Pinpoint the cell where the given text exists, returning its (x, y) midpoint coordinate. 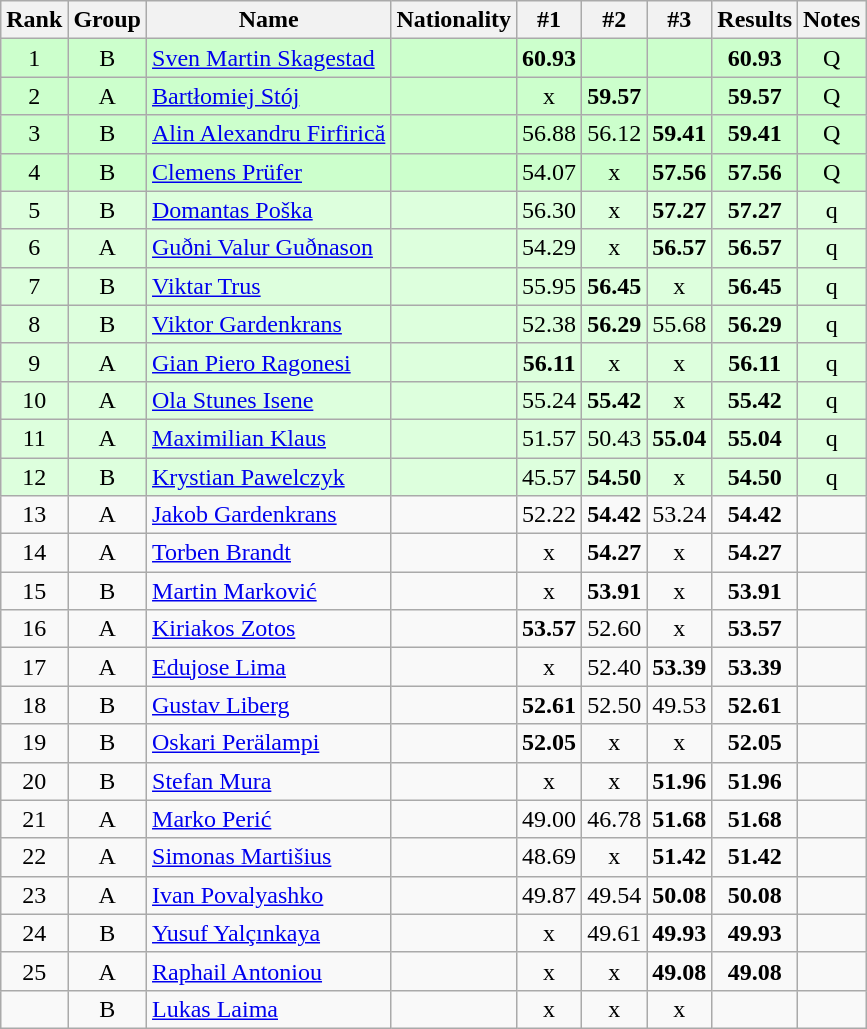
13 (34, 515)
9 (34, 362)
Nationality (454, 20)
46.78 (614, 819)
52.22 (550, 515)
24 (34, 933)
Domantas Poška (269, 210)
Alin Alexandru Firfirică (269, 134)
Simonas Martišius (269, 857)
Name (269, 20)
54.29 (550, 248)
5 (34, 210)
2 (34, 96)
10 (34, 400)
Oskari Perälampi (269, 743)
11 (34, 438)
54.07 (550, 172)
50.43 (614, 438)
Torben Brandt (269, 553)
16 (34, 629)
Viktor Gardenkrans (269, 324)
Viktar Trus (269, 286)
49.87 (550, 895)
Rank (34, 20)
#1 (550, 20)
52.60 (614, 629)
56.30 (550, 210)
Notes (832, 20)
3 (34, 134)
52.40 (614, 667)
21 (34, 819)
Kiriakos Zotos (269, 629)
49.53 (680, 705)
56.88 (550, 134)
Jakob Gardenkrans (269, 515)
Guðni Valur Guðnason (269, 248)
48.69 (550, 857)
Gian Piero Ragonesi (269, 362)
45.57 (550, 477)
6 (34, 248)
Ivan Povalyashko (269, 895)
53.24 (680, 515)
Clemens Prüfer (269, 172)
49.54 (614, 895)
17 (34, 667)
56.12 (614, 134)
52.38 (550, 324)
#3 (680, 20)
7 (34, 286)
18 (34, 705)
Edujose Lima (269, 667)
55.95 (550, 286)
55.68 (680, 324)
Group (108, 20)
Raphail Antoniou (269, 971)
22 (34, 857)
55.24 (550, 400)
51.57 (550, 438)
23 (34, 895)
14 (34, 553)
Lukas Laima (269, 1009)
Yusuf Yalçınkaya (269, 933)
15 (34, 591)
Marko Perić (269, 819)
Gustav Liberg (269, 705)
Results (755, 20)
4 (34, 172)
52.50 (614, 705)
49.61 (614, 933)
49.00 (550, 819)
#2 (614, 20)
20 (34, 781)
19 (34, 743)
25 (34, 971)
Bartłomiej Stój (269, 96)
Krystian Pawelczyk (269, 477)
1 (34, 58)
Sven Martin Skagestad (269, 58)
Ola Stunes Isene (269, 400)
Maximilian Klaus (269, 438)
12 (34, 477)
Stefan Mura (269, 781)
8 (34, 324)
Martin Marković (269, 591)
